Return [X, Y] of the center of cell containing provided text 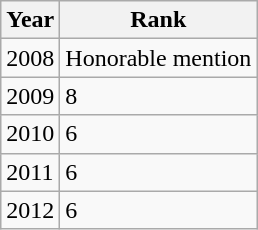
Year [30, 20]
2011 [30, 172]
2008 [30, 58]
Rank [158, 20]
2009 [30, 96]
2010 [30, 134]
Honorable mention [158, 58]
2012 [30, 210]
8 [158, 96]
